Detect which cell encompasses the target text, then output its (x, y) center coordinate. 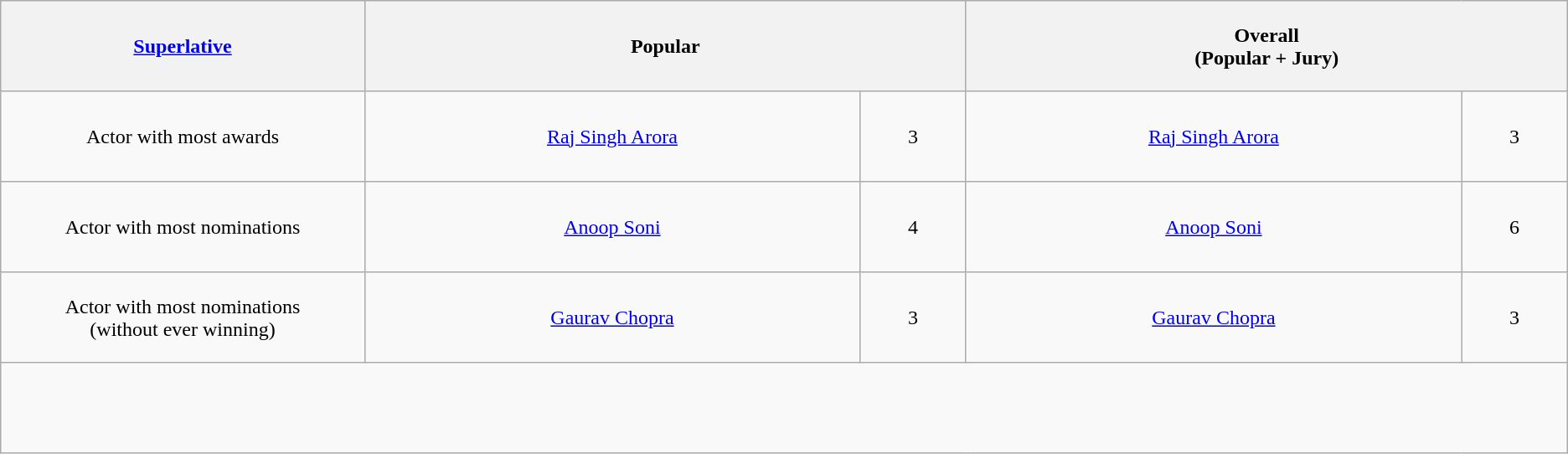
Actor with most nominations(without ever winning) (183, 317)
Popular (665, 46)
4 (913, 227)
6 (1514, 227)
Actor with most awards (183, 137)
Superlative (183, 46)
Actor with most nominations (183, 227)
Overall(Popular + Jury) (1266, 46)
